Locate the cell with the specified text and output its (x, y) center coordinate. 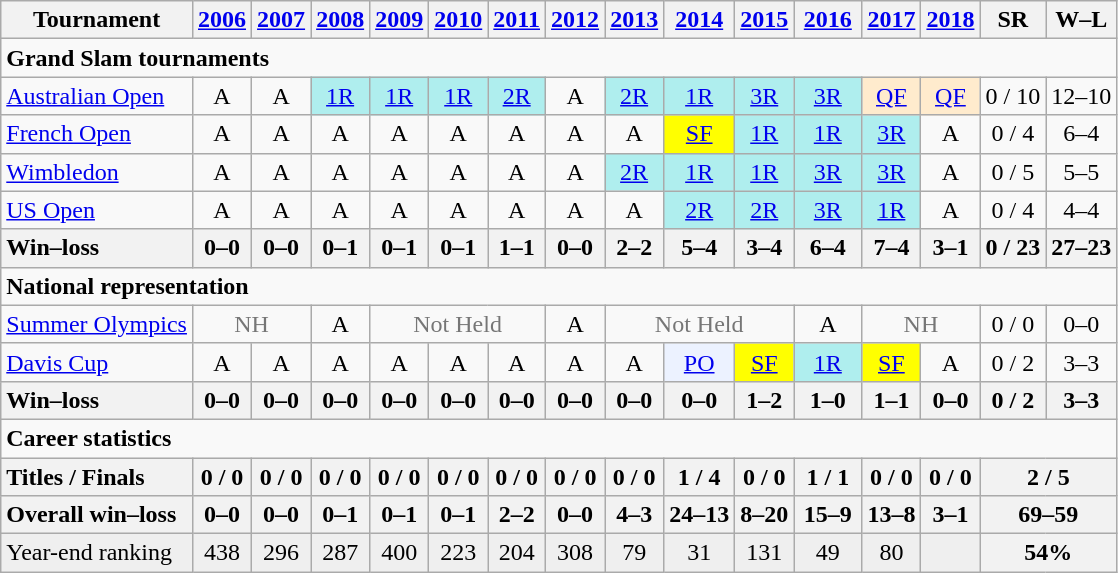
31 (700, 553)
308 (576, 553)
Summer Olympics (97, 324)
80 (892, 553)
4–4 (1082, 210)
2011 (517, 20)
13–8 (892, 515)
1–0 (828, 400)
2014 (700, 20)
79 (634, 553)
15–9 (828, 515)
1 / 1 (828, 477)
Titles / Finals (97, 477)
Wimbledon (97, 172)
0 / 23 (1013, 248)
2007 (282, 20)
0 / 5 (1013, 172)
2010 (458, 20)
2015 (764, 20)
12–10 (1082, 96)
400 (400, 553)
Tournament (97, 20)
5–5 (1082, 172)
131 (764, 553)
24–13 (700, 515)
296 (282, 553)
69–59 (1048, 515)
Career statistics (559, 438)
Overall win–loss (97, 515)
3–4 (764, 248)
2006 (222, 20)
Davis Cup (97, 362)
2016 (828, 20)
Year-end ranking (97, 553)
4–3 (634, 515)
287 (340, 553)
204 (517, 553)
2018 (950, 20)
2 / 5 (1048, 477)
438 (222, 553)
2017 (892, 20)
2012 (576, 20)
W–L (1082, 20)
French Open (97, 134)
SR (1013, 20)
49 (828, 553)
US Open (97, 210)
2009 (400, 20)
1 / 4 (700, 477)
7–4 (892, 248)
1–2 (764, 400)
Australian Open (97, 96)
27–23 (1082, 248)
National representation (559, 286)
8–20 (764, 515)
54% (1048, 553)
2008 (340, 20)
223 (458, 553)
Grand Slam tournaments (559, 58)
0 / 10 (1013, 96)
2013 (634, 20)
PO (700, 362)
5–4 (700, 248)
